Identify which cell holds the provided text, then report its (x, y) central coordinate. 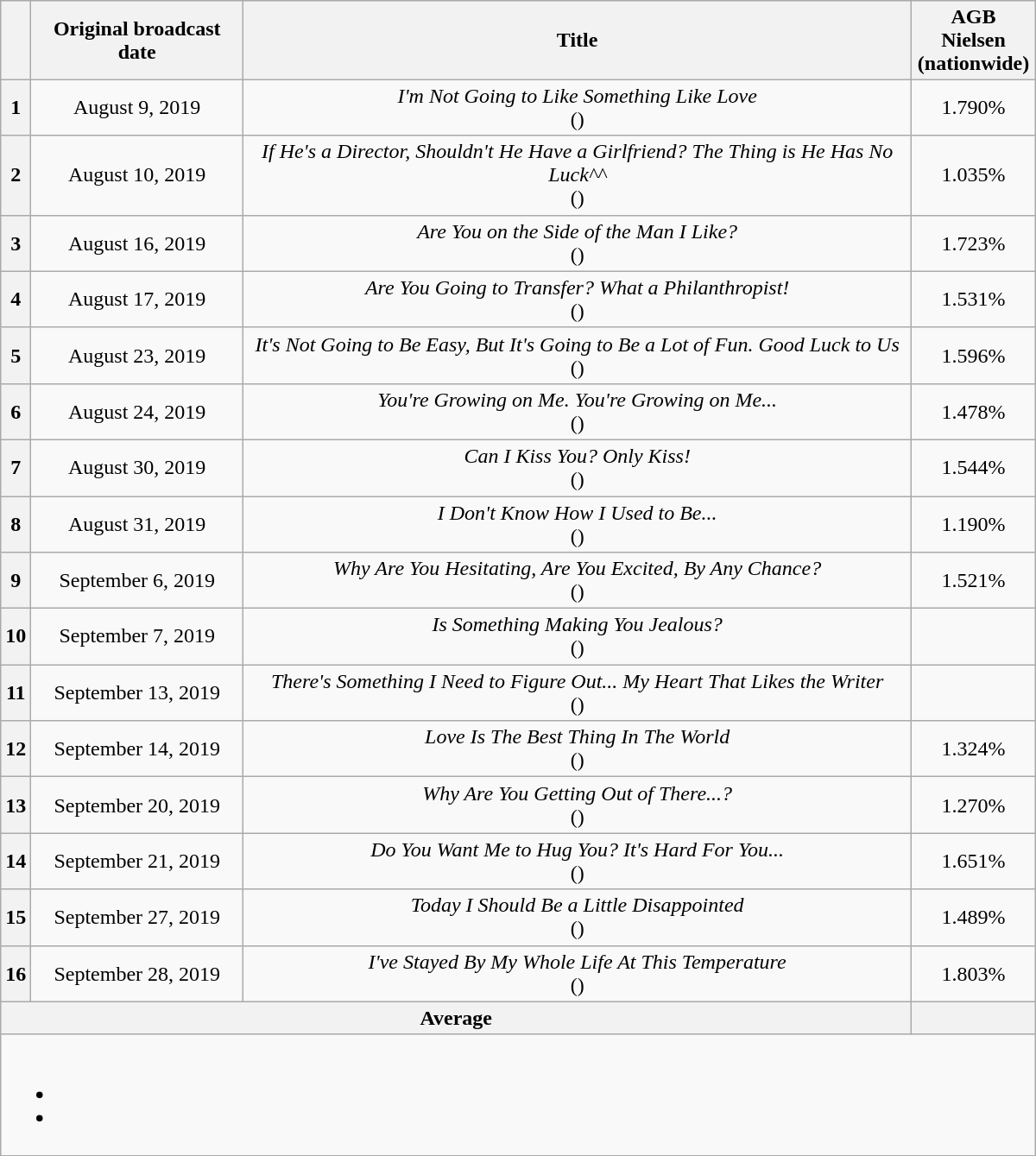
September 27, 2019 (137, 917)
Title (578, 40)
August 31, 2019 (137, 523)
Is Something Making You Jealous?() (578, 637)
It's Not Going to Be Easy, But It's Going to Be a Lot of Fun. Good Luck to Us() (578, 356)
11 (16, 692)
August 10, 2019 (137, 175)
8 (16, 523)
1.544% (974, 468)
Love Is The Best Thing In The World() (578, 749)
Average (456, 1018)
1.190% (974, 523)
Original broadcast date (137, 40)
August 16, 2019 (137, 243)
12 (16, 749)
1.651% (974, 862)
If He's a Director, Shouldn't He Have a Girlfriend? The Thing is He Has No Luck^^() (578, 175)
I'm Not Going to Like Something Like Love() (578, 107)
September 21, 2019 (137, 862)
August 24, 2019 (137, 411)
3 (16, 243)
You're Growing on Me. You're Growing on Me...() (578, 411)
Are You Going to Transfer? What a Philanthropist!() (578, 299)
6 (16, 411)
Do You Want Me to Hug You? It's Hard For You...() (578, 862)
August 30, 2019 (137, 468)
5 (16, 356)
September 7, 2019 (137, 637)
1.478% (974, 411)
I've Stayed By My Whole Life At This Temperature() (578, 974)
1.489% (974, 917)
Why Are You Hesitating, Are You Excited, By Any Chance?() (578, 580)
1.521% (974, 580)
Today I Should Be a Little Disappointed() (578, 917)
1.324% (974, 749)
Can I Kiss You? Only Kiss!() (578, 468)
Why Are You Getting Out of There...?() (578, 805)
Are You on the Side of the Man I Like?() (578, 243)
1.270% (974, 805)
2 (16, 175)
September 28, 2019 (137, 974)
September 6, 2019 (137, 580)
15 (16, 917)
I Don't Know How I Used to Be...() (578, 523)
13 (16, 805)
10 (16, 637)
16 (16, 974)
4 (16, 299)
1.531% (974, 299)
1 (16, 107)
August 17, 2019 (137, 299)
1.803% (974, 974)
1.790% (974, 107)
AGB Nielsen(nationwide) (974, 40)
7 (16, 468)
9 (16, 580)
August 9, 2019 (137, 107)
1.035% (974, 175)
1.596% (974, 356)
August 23, 2019 (137, 356)
There's Something I Need to Figure Out... My Heart That Likes the Writer() (578, 692)
1.723% (974, 243)
14 (16, 862)
September 14, 2019 (137, 749)
September 13, 2019 (137, 692)
September 20, 2019 (137, 805)
